Detect which cell encompasses the target text, then output its (x, y) center coordinate. 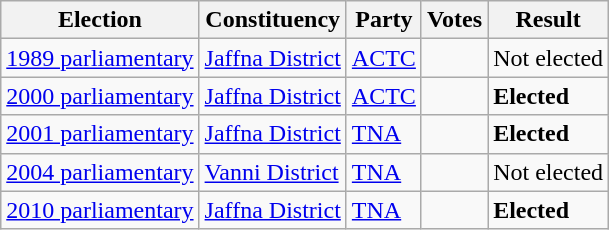
2000 parliamentary (100, 96)
Party (384, 20)
Vanni District (272, 172)
2001 parliamentary (100, 134)
Election (100, 20)
Votes (454, 20)
1989 parliamentary (100, 58)
Constituency (272, 20)
Result (548, 20)
2004 parliamentary (100, 172)
2010 parliamentary (100, 210)
